Search for the cell housing the specified text and yield its [X, Y] center coordinate. 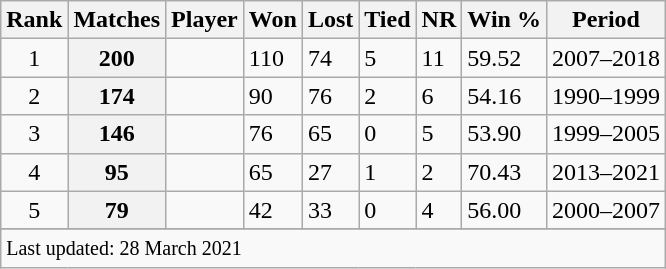
200 [117, 58]
56.00 [504, 210]
Tied [388, 20]
59.52 [504, 58]
6 [439, 96]
53.90 [504, 134]
1999–2005 [606, 134]
90 [272, 96]
33 [330, 210]
Win % [504, 20]
110 [272, 58]
2007–2018 [606, 58]
79 [117, 210]
54.16 [504, 96]
174 [117, 96]
2013–2021 [606, 172]
Won [272, 20]
Rank [34, 20]
Period [606, 20]
146 [117, 134]
42 [272, 210]
Player [205, 20]
Lost [330, 20]
Matches [117, 20]
70.43 [504, 172]
95 [117, 172]
74 [330, 58]
2000–2007 [606, 210]
11 [439, 58]
27 [330, 172]
1990–1999 [606, 96]
Last updated: 28 March 2021 [334, 248]
NR [439, 20]
3 [34, 134]
